Capture the cell that displays the provided text and extract its [X, Y] central coordinate. 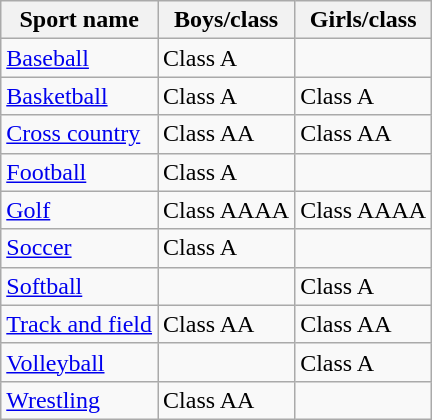
Cross country [80, 134]
Basketball [80, 96]
Golf [80, 210]
Soccer [80, 248]
Football [80, 172]
Boys/class [226, 20]
Baseball [80, 58]
Sport name [80, 20]
Girls/class [364, 20]
Softball [80, 286]
Wrestling [80, 400]
Track and field [80, 324]
Volleyball [80, 362]
